Detect which cell encompasses the target text, then output its (x, y) center coordinate. 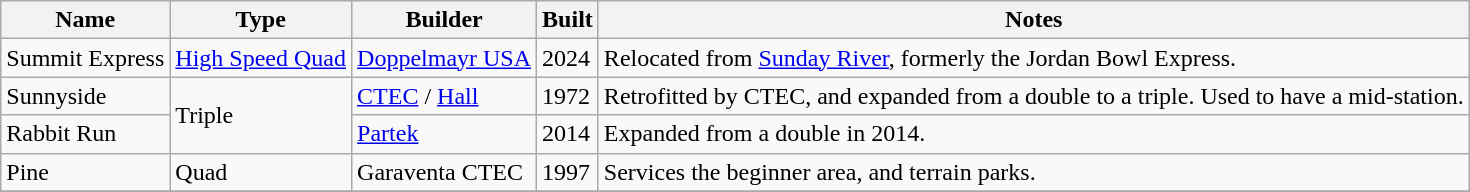
Built (568, 20)
Quad (261, 172)
CTEC / Hall (444, 96)
Triple (261, 115)
Notes (1034, 20)
Summit Express (86, 58)
1972 (568, 96)
Rabbit Run (86, 134)
Relocated from Sunday River, formerly the Jordan Bowl Express. (1034, 58)
2024 (568, 58)
Garaventa CTEC (444, 172)
Sunnyside (86, 96)
Doppelmayr USA (444, 58)
Type (261, 20)
Pine (86, 172)
Builder (444, 20)
1997 (568, 172)
Expanded from a double in 2014. (1034, 134)
Services the beginner area, and terrain parks. (1034, 172)
2014 (568, 134)
Retrofitted by CTEC, and expanded from a double to a triple. Used to have a mid-station. (1034, 96)
Partek (444, 134)
Name (86, 20)
High Speed Quad (261, 58)
